For the text-containing cell, return its midpoint in (x, y) coordinate format. 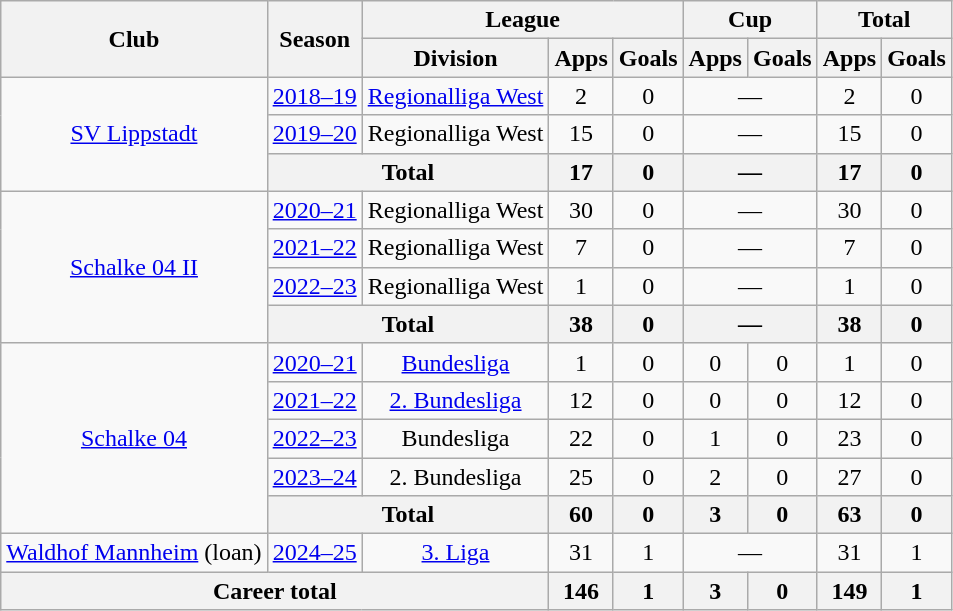
27 (849, 477)
Schalke 04 II (134, 267)
2018–19 (314, 96)
3. Liga (456, 553)
Cup (750, 20)
Season (314, 39)
60 (581, 515)
Division (456, 58)
Career total (275, 591)
22 (581, 438)
2023–24 (314, 477)
League (522, 20)
2019–20 (314, 134)
Club (134, 39)
2024–25 (314, 553)
149 (849, 591)
Schalke 04 (134, 438)
Waldhof Mannheim (loan) (134, 553)
23 (849, 438)
63 (849, 515)
SV Lippstadt (134, 134)
146 (581, 591)
25 (581, 477)
